Extract the (x, y) coordinate from the center of the cell holding the provided text.  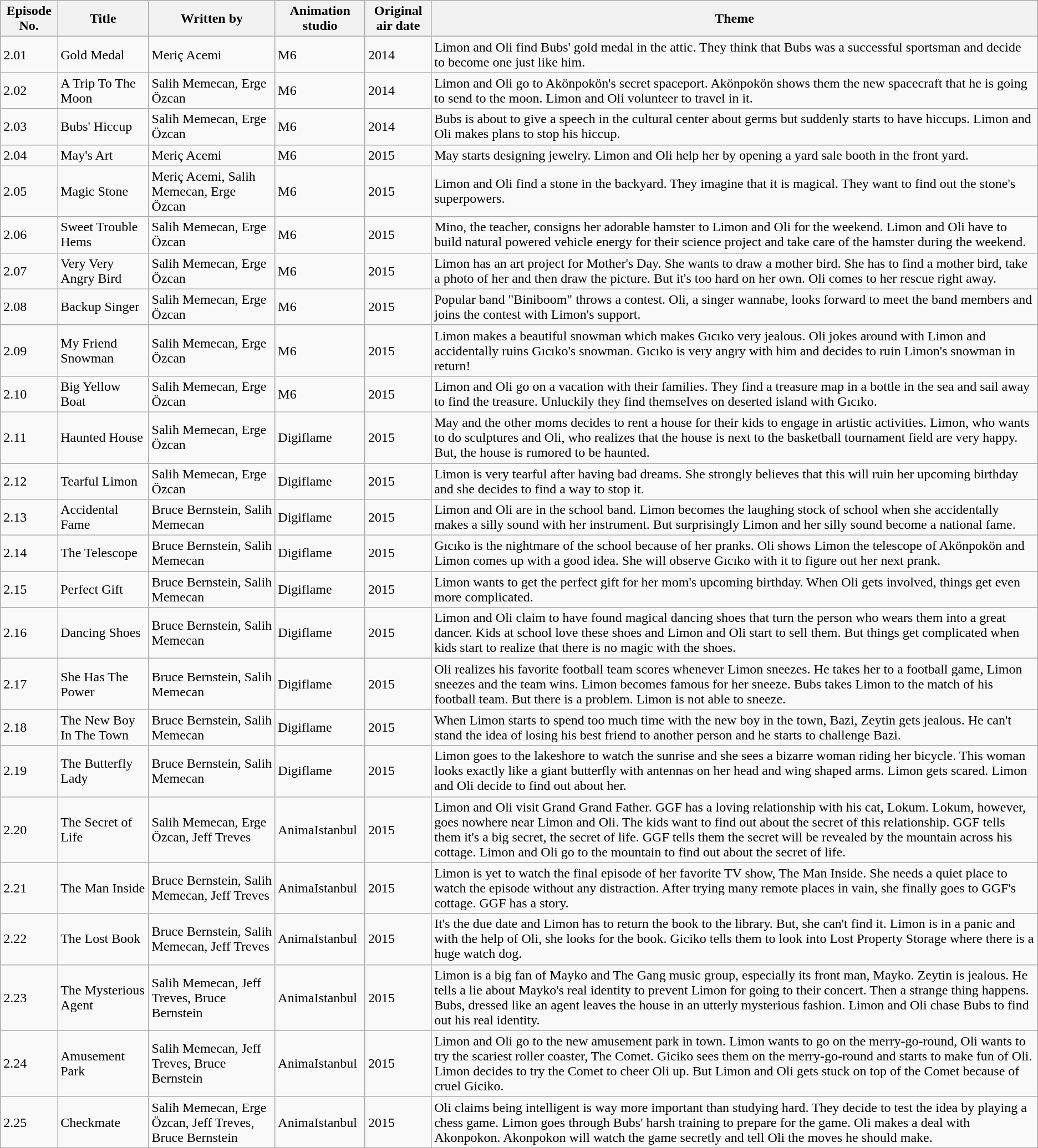
2.15 (29, 590)
Theme (735, 19)
2.25 (29, 1122)
2.03 (29, 126)
Gold Medal (103, 54)
2.18 (29, 727)
Checkmate (103, 1122)
Limon and Oli find Bubs' gold medal in the attic. They think that Bubs was a successful sportsman and decide to become one just like him. (735, 54)
The Man Inside (103, 888)
2.17 (29, 684)
2.14 (29, 553)
2.02 (29, 91)
Accidental Fame (103, 518)
Title (103, 19)
Big Yellow Boat (103, 394)
2.05 (29, 191)
Meriç Acemi, Salih Memecan, Erge Özcan (212, 191)
2.23 (29, 998)
Very Very Angry Bird (103, 271)
Amusement Park (103, 1063)
2.08 (29, 307)
2.09 (29, 350)
2.16 (29, 633)
Original air date (398, 19)
She Has The Power (103, 684)
May starts designing jewelry. Limon and Oli help her by opening a yard sale booth in the front yard. (735, 155)
2.22 (29, 939)
The New Boy In The Town (103, 727)
2.10 (29, 394)
The Telescope (103, 553)
2.24 (29, 1063)
Salih Memecan, Erge Özcan, Jeff Treves, Bruce Bernstein (212, 1122)
Haunted House (103, 437)
2.06 (29, 235)
2.20 (29, 829)
2.19 (29, 771)
2.07 (29, 271)
The Lost Book (103, 939)
The Mysterious Agent (103, 998)
Written by (212, 19)
Magic Stone (103, 191)
Animation studio (320, 19)
Backup Singer (103, 307)
Bubs is about to give a speech in the cultural center about germs but suddenly starts to have hiccups. Limon and Oli makes plans to stop his hiccup. (735, 126)
Dancing Shoes (103, 633)
2.21 (29, 888)
Salih Memecan, Erge Özcan, Jeff Treves (212, 829)
Episode No. (29, 19)
A Trip To The Moon (103, 91)
The Butterfly Lady (103, 771)
Popular band "Biniboom" throws a contest. Oli, a singer wannabe, looks forward to meet the band members and joins the contest with Limon's support. (735, 307)
2.01 (29, 54)
2.13 (29, 518)
Limon wants to get the perfect gift for her mom's upcoming birthday. When Oli gets involved, things get even more complicated. (735, 590)
2.11 (29, 437)
Perfect Gift (103, 590)
May's Art (103, 155)
The Secret of Life (103, 829)
2.12 (29, 481)
Limon and Oli find a stone in the backyard. They imagine that it is magical. They want to find out the stone's superpowers. (735, 191)
2.04 (29, 155)
Sweet Trouble Hems (103, 235)
Tearful Limon (103, 481)
My Friend Snowman (103, 350)
Bubs' Hiccup (103, 126)
